Pinpoint the cell where the given text exists, returning its [X, Y] midpoint coordinate. 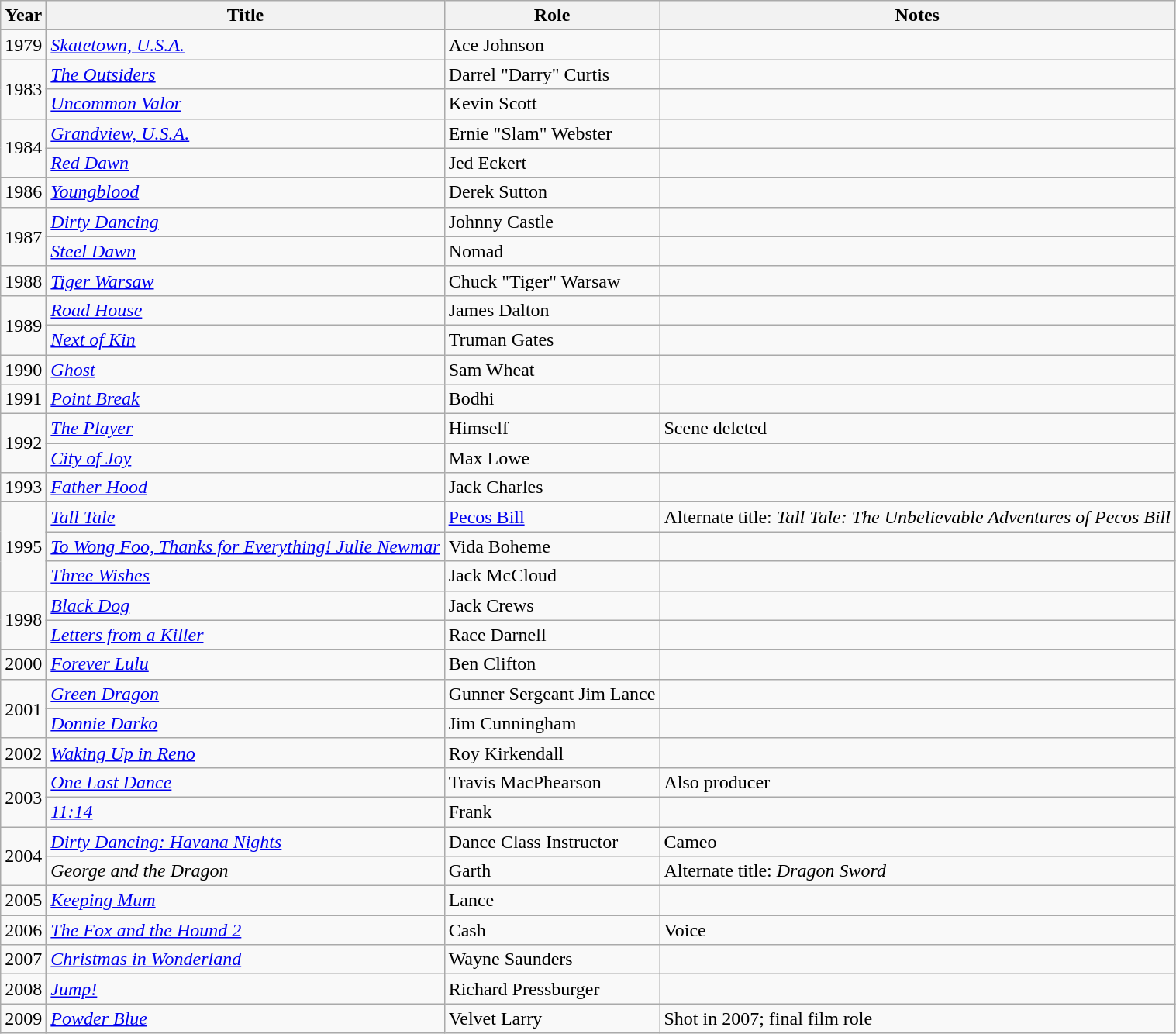
Role [552, 16]
11:14 [245, 812]
2007 [23, 960]
Next of Kin [245, 339]
1990 [23, 370]
Vida Boheme [552, 546]
Year [23, 16]
2002 [23, 753]
One Last Dance [245, 782]
Roy Kirkendall [552, 753]
Cameo [918, 841]
Darrel "Darry" Curtis [552, 74]
1998 [23, 620]
City of Joy [245, 458]
Gunner Sergeant Jim Lance [552, 694]
Wayne Saunders [552, 960]
Johnny Castle [552, 222]
Pecos Bill [552, 517]
Ben Clifton [552, 664]
Christmas in Wonderland [245, 960]
Powder Blue [245, 1018]
Garth [552, 871]
Title [245, 16]
Three Wishes [245, 576]
1979 [23, 45]
Dirty Dancing: Havana Nights [245, 841]
1983 [23, 89]
Black Dog [245, 605]
Derek Sutton [552, 192]
Grandview, U.S.A. [245, 133]
Notes [918, 16]
Road House [245, 310]
Jack Charles [552, 488]
Uncommon Valor [245, 104]
Nomad [552, 251]
Max Lowe [552, 458]
Lance [552, 901]
1987 [23, 236]
1989 [23, 325]
Letters from a Killer [245, 635]
Red Dawn [245, 163]
Velvet Larry [552, 1018]
2001 [23, 708]
Green Dragon [245, 694]
James Dalton [552, 310]
2006 [23, 930]
Ace Johnson [552, 45]
1984 [23, 148]
Skatetown, U.S.A. [245, 45]
1995 [23, 546]
The Player [245, 429]
Voice [918, 930]
2004 [23, 856]
Steel Dawn [245, 251]
Kevin Scott [552, 104]
Jim Cunningham [552, 723]
Jump! [245, 989]
1991 [23, 399]
2005 [23, 901]
Chuck "Tiger" Warsaw [552, 281]
The Outsiders [245, 74]
Alternate title: Dragon Sword [918, 871]
Keeping Mum [245, 901]
Race Darnell [552, 635]
Dance Class Instructor [552, 841]
Richard Pressburger [552, 989]
2000 [23, 664]
Ghost [245, 370]
George and the Dragon [245, 871]
The Fox and the Hound 2 [245, 930]
Bodhi [552, 399]
Alternate title: Tall Tale: The Unbelievable Adventures of Pecos Bill [918, 517]
2003 [23, 797]
To Wong Foo, Thanks for Everything! Julie Newmar [245, 546]
Jed Eckert [552, 163]
Tiger Warsaw [245, 281]
1988 [23, 281]
1993 [23, 488]
Also producer [918, 782]
Point Break [245, 399]
2008 [23, 989]
1992 [23, 443]
Scene deleted [918, 429]
Forever Lulu [245, 664]
Cash [552, 930]
Jack Crews [552, 605]
Frank [552, 812]
1986 [23, 192]
Truman Gates [552, 339]
Father Hood [245, 488]
Dirty Dancing [245, 222]
Himself [552, 429]
Sam Wheat [552, 370]
Waking Up in Reno [245, 753]
2009 [23, 1018]
Donnie Darko [245, 723]
Youngblood [245, 192]
Shot in 2007; final film role [918, 1018]
Travis MacPhearson [552, 782]
Ernie "Slam" Webster [552, 133]
Jack McCloud [552, 576]
Tall Tale [245, 517]
